Scan for the cell matching the given text and deliver its (X, Y) coordinate at center. 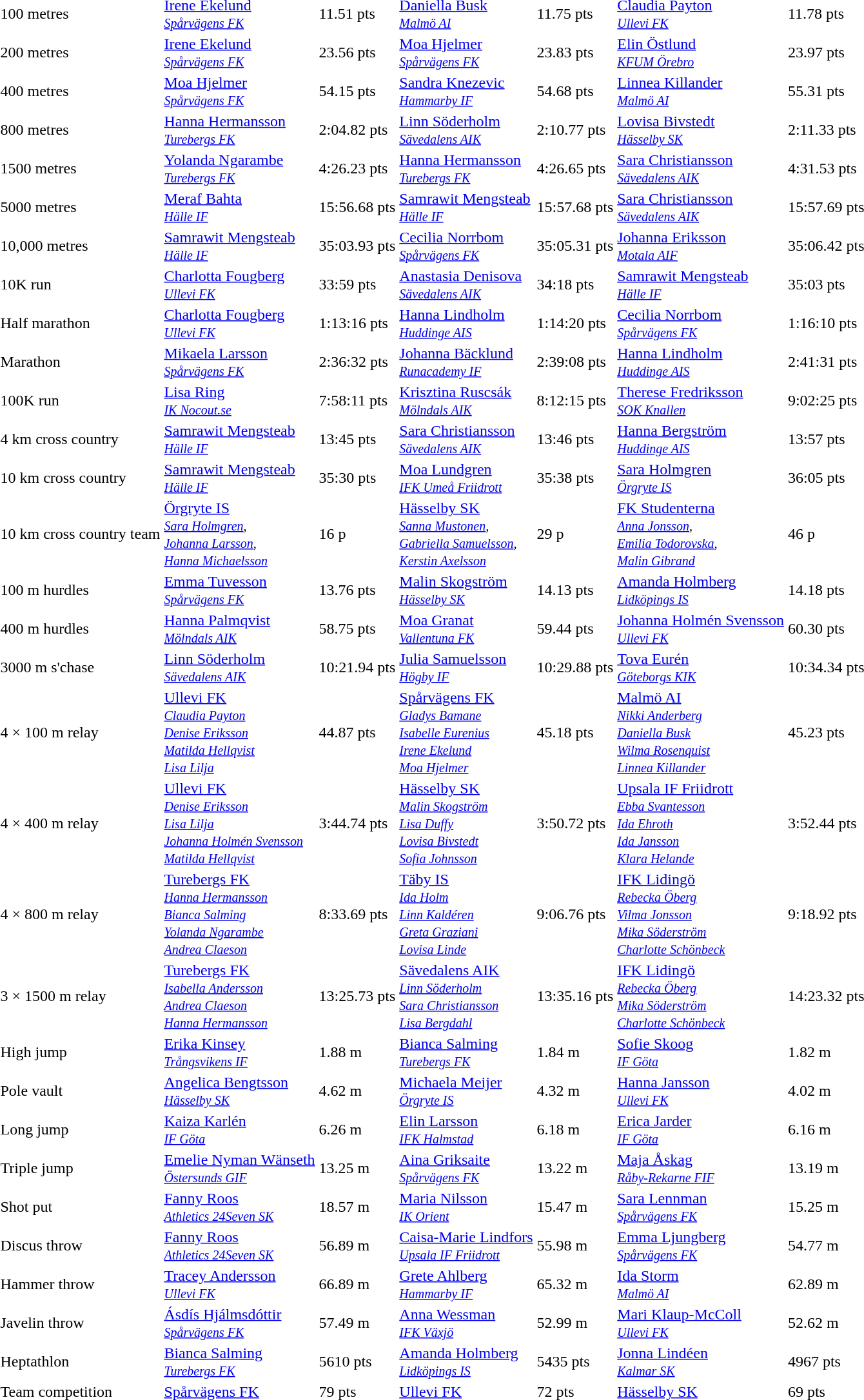
Tracey AnderssonUllevi FK (240, 1284)
Yolanda NgarambeTurebergs FK (240, 169)
Ásdís HjálmsdóttirSpårvägens FK (240, 1323)
Hanna BergströmHuddinge AIS (701, 440)
IFK LidingöRebecka ÖbergVilma JonssonMika SöderströmCharlotte Schönbeck (701, 914)
Kaiza KarlénIF Göta (240, 1129)
34:18 pts (575, 285)
52.99 m (575, 1323)
Turebergs FKIsabella AnderssonAndrea ClaesonHanna Hermansson (240, 997)
Upsala IF FriidrottEbba SvantessonIda EhrothIda JanssonKlara Helande (701, 823)
1:13:16 pts (357, 324)
Ida StormMalmö AI (701, 1284)
13:45 pts (357, 440)
35:05.31 pts (575, 246)
Johanna Holmén SvenssonUllevi FK (701, 629)
14.13 pts (575, 590)
55.98 m (575, 1245)
Emma LjungbergSpårvägens FK (701, 1245)
Linnea KillanderMalmö AI (701, 92)
Anastasia DenisovaSävedalens AIK (466, 285)
44.87 pts (357, 732)
Hanna JanssonUllevi FK (701, 1091)
Caisa-Marie LindforsUpsala IF Friidrott (466, 1245)
Sandra KnezevicHammarby IF (466, 92)
65.32 m (575, 1284)
57.49 m (357, 1323)
6.18 m (575, 1129)
15:57.68 pts (575, 208)
Örgryte ISSara Holmgren,Johanna Larsson,Hanna Michaelsson (240, 534)
Lisa RingIK Nocout.se (240, 401)
Grete AhlbergHammarby IF (466, 1284)
13.76 pts (357, 590)
Angelica BengtssonHässelby SK (240, 1091)
13:25.73 pts (357, 997)
Elin ÖstlundKFUM Örebro (701, 53)
Täby ISIda HolmLinn KaldérenGreta GrazianiLovisa Linde (466, 914)
35:38 pts (575, 478)
35:30 pts (357, 478)
Maja ÅskagRåby-Rekarne FIF (701, 1168)
56.89 m (357, 1245)
1.84 m (575, 1052)
66.89 m (357, 1284)
Malin SkogströmHässelby SK (466, 590)
Lovisa BivstedtHässelby SK (701, 130)
58.75 pts (357, 629)
10:29.88 pts (575, 668)
5435 pts (575, 1361)
2:36:32 pts (357, 362)
5610 pts (357, 1361)
10:21.94 pts (357, 668)
23.56 pts (357, 53)
1.88 m (357, 1052)
8:12:15 pts (575, 401)
13:46 pts (575, 440)
13.22 m (575, 1168)
4:26.65 pts (575, 169)
13:35.16 pts (575, 997)
Meraf BahtaHälle IF (240, 208)
35:03.93 pts (357, 246)
8:33.69 pts (357, 914)
2:39:08 pts (575, 362)
Sofie SkoogIF Göta (701, 1052)
6.26 m (357, 1129)
FK StudenternaAnna Jonsson,Emilia Todorovska,Malin Gibrand (701, 534)
Erika KinseyTrångsvikens IF (240, 1052)
Mikaela LarssonSpårvägens FK (240, 362)
Johanna BäcklundRunacademy IF (466, 362)
Turebergs FKHanna HermanssonBianca SalmingYolanda NgarambeAndrea Claeson (240, 914)
Emma TuvessonSpårvägens FK (240, 590)
Hässelby SKMalin SkogströmLisa DuffyLovisa BivstedtSofia Johnsson (466, 823)
45.18 pts (575, 732)
3:44.74 pts (357, 823)
Maria NilssonIK Orient (466, 1207)
Elin LarssonIFK Halmstad (466, 1129)
Hässelby SKSanna Mustonen,Gabriella Samuelsson,Kerstin Axelsson (466, 534)
15:56.68 pts (357, 208)
Moa GranatVallentuna FK (466, 629)
Johanna ErikssonMotala AIF (701, 246)
33:59 pts (357, 285)
Aina GriksaiteSpårvägens FK (466, 1168)
4.32 m (575, 1091)
54.68 pts (575, 92)
Erica JarderIF Göta (701, 1129)
Moa LundgrenIFK Umeå Friidrott (466, 478)
Spårvägens FKGladys BamaneIsabelle EureniusIrene EkelundMoa Hjelmer (466, 732)
Hanna PalmqvistMölndals AIK (240, 629)
4.62 m (357, 1091)
Emelie Nyman WänsethÖstersunds GIF (240, 1168)
13.25 m (357, 1168)
Michaela MeijerÖrgryte IS (466, 1091)
Sävedalens AIKLinn SöderholmSara ChristianssonLisa Bergdahl (466, 997)
Ullevi FKClaudia PaytonDenise ErikssonMatilda HellqvistLisa Lilja (240, 732)
16 p (357, 534)
Sara HolmgrenÖrgryte IS (701, 478)
Anna WessmanIFK Växjö (466, 1323)
9:06.76 pts (575, 914)
54.15 pts (357, 92)
3:50.72 pts (575, 823)
59.44 pts (575, 629)
2:04.82 pts (357, 130)
4:26.23 pts (357, 169)
7:58:11 pts (357, 401)
Tova EurénGöteborgs KIK (701, 668)
23.83 pts (575, 53)
Sara LennmanSpårvägens FK (701, 1207)
15.47 m (575, 1207)
1:14:20 pts (575, 324)
Ullevi FKDenise ErikssonLisa LiljaJohanna Holmén SvenssonMatilda Hellqvist (240, 823)
Jonna LindéenKalmar SK (701, 1361)
Julia SamuelssonHögby IF (466, 668)
Krisztina RuscsákMölndals AIK (466, 401)
Malmö AINikki AnderbergDaniella BuskWilma RosenquistLinnea Killander (701, 732)
Irene EkelundSpårvägens FK (240, 53)
2:10.77 pts (575, 130)
IFK LidingöRebecka ÖbergMika SöderströmCharlotte Schönbeck (701, 997)
Therese FredrikssonSOK Knallen (701, 401)
29 p (575, 534)
Mari Klaup-McCollUllevi FK (701, 1323)
18.57 m (357, 1207)
